Find where the given text appears and provide that cell's center as [X, Y] coordinate. 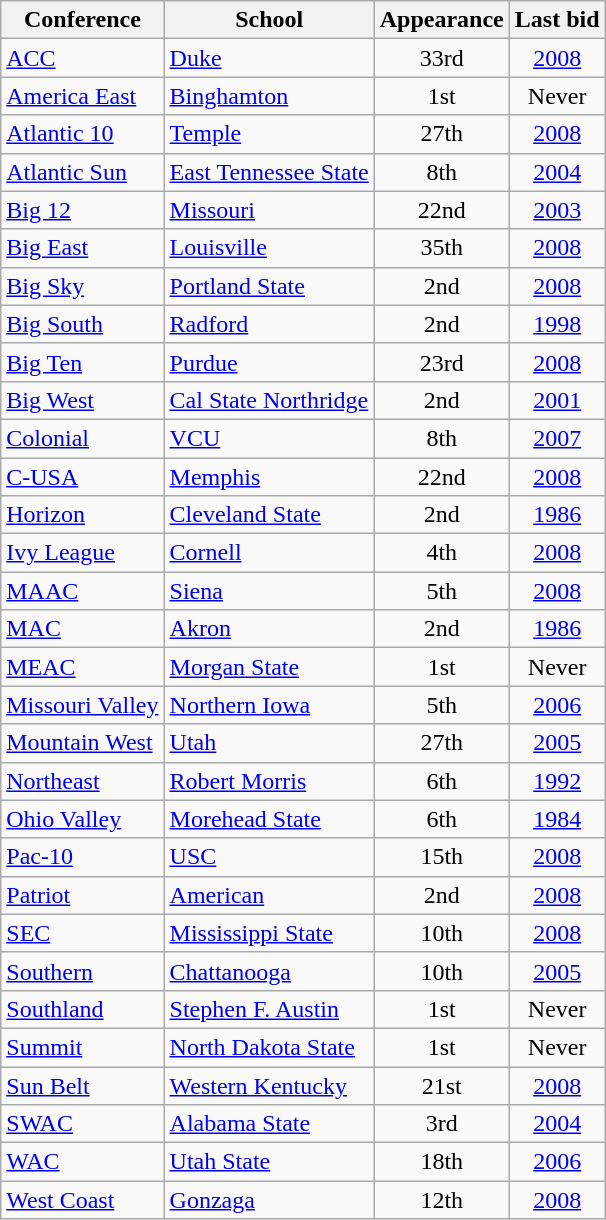
Chattanooga [269, 971]
Alabama State [269, 1124]
4th [442, 553]
Big East [82, 248]
Atlantic Sun [82, 172]
Purdue [269, 362]
Utah State [269, 1162]
School [269, 20]
Patriot [82, 895]
33rd [442, 58]
Cal State Northridge [269, 400]
Colonial [82, 438]
1984 [557, 819]
Sun Belt [82, 1085]
Atlantic 10 [82, 134]
ACC [82, 58]
Pac-10 [82, 857]
MAC [82, 629]
Missouri [269, 210]
West Coast [82, 1200]
Radford [269, 324]
SEC [82, 933]
Northeast [82, 781]
Southern [82, 971]
Duke [269, 58]
VCU [269, 438]
Stephen F. Austin [269, 1009]
Cornell [269, 553]
35th [442, 248]
Last bid [557, 20]
Morgan State [269, 667]
Northern Iowa [269, 705]
Ohio Valley [82, 819]
Summit [82, 1047]
Gonzaga [269, 1200]
23rd [442, 362]
Temple [269, 134]
East Tennessee State [269, 172]
1992 [557, 781]
1998 [557, 324]
Mountain West [82, 743]
2003 [557, 210]
Cleveland State [269, 515]
American [269, 895]
America East [82, 96]
USC [269, 857]
Binghamton [269, 96]
Morehead State [269, 819]
Utah [269, 743]
Memphis [269, 477]
Mississippi State [269, 933]
Akron [269, 629]
MEAC [82, 667]
Southland [82, 1009]
Big South [82, 324]
Big West [82, 400]
Western Kentucky [269, 1085]
Portland State [269, 286]
Siena [269, 591]
Horizon [82, 515]
North Dakota State [269, 1047]
Conference [82, 20]
Big Ten [82, 362]
2007 [557, 438]
C-USA [82, 477]
21st [442, 1085]
Appearance [442, 20]
Ivy League [82, 553]
WAC [82, 1162]
Robert Morris [269, 781]
Missouri Valley [82, 705]
2001 [557, 400]
MAAC [82, 591]
Louisville [269, 248]
15th [442, 857]
12th [442, 1200]
Big Sky [82, 286]
SWAC [82, 1124]
18th [442, 1162]
Big 12 [82, 210]
3rd [442, 1124]
